Return the [X, Y] coordinate for the center point of the cell that contains the specified text.  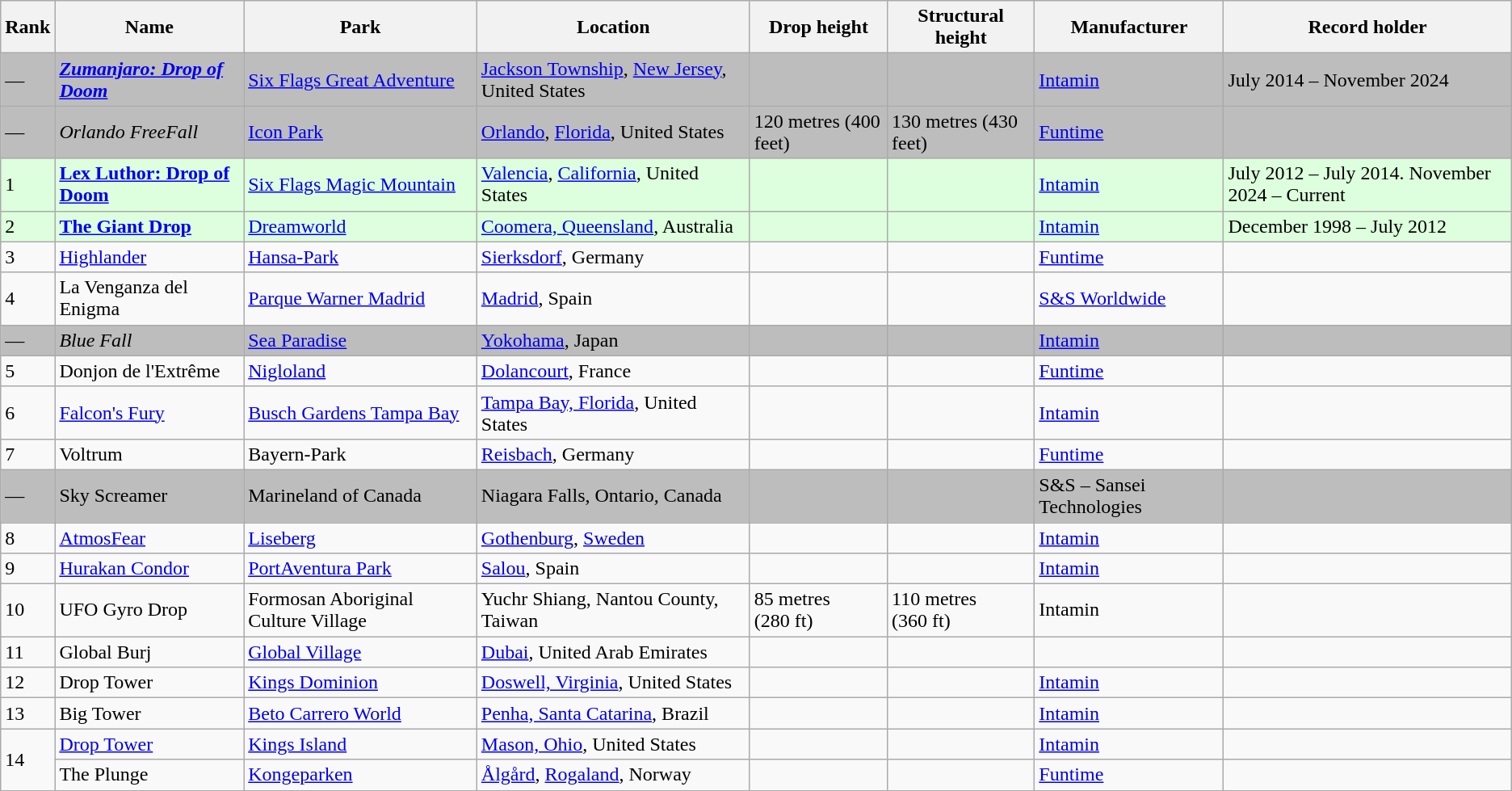
Parque Warner Madrid [360, 299]
Blue Fall [149, 340]
Zumanjaro: Drop of Doom [149, 79]
10 [27, 611]
Doswell, Virginia, United States [613, 683]
5 [27, 371]
The Giant Drop [149, 226]
Salou, Spain [613, 569]
Valencia, California, United States [613, 184]
6 [27, 412]
Orlando, Florida, United States [613, 133]
PortAventura Park [360, 569]
Nigloland [360, 371]
July 2012 – July 2014. November 2024 – Current [1367, 184]
S&S – Sansei Technologies [1129, 496]
Kongeparken [360, 775]
130 metres (430 feet) [961, 133]
9 [27, 569]
UFO Gyro Drop [149, 611]
Penha, Santa Catarina, Brazil [613, 713]
Gothenburg, Sweden [613, 537]
Busch Gardens Tampa Bay [360, 412]
13 [27, 713]
Lex Luthor: Drop of Doom [149, 184]
Location [613, 27]
7 [27, 454]
1 [27, 184]
Jackson Township, New Jersey, United States [613, 79]
Coomera, Queensland, Australia [613, 226]
Highlander [149, 257]
Icon Park [360, 133]
Drop height [818, 27]
Sky Screamer [149, 496]
Voltrum [149, 454]
Global Burj [149, 652]
Rank [27, 27]
Yuchr Shiang, Nantou County, Taiwan [613, 611]
Formosan Aboriginal Culture Village [360, 611]
85 metres (280 ft) [818, 611]
3 [27, 257]
La Venganza del Enigma [149, 299]
8 [27, 537]
Six Flags Great Adventure [360, 79]
Reisbach, Germany [613, 454]
Liseberg [360, 537]
Sierksdorf, Germany [613, 257]
2 [27, 226]
Beto Carrero World [360, 713]
11 [27, 652]
December 1998 – July 2012 [1367, 226]
Niagara Falls, Ontario, Canada [613, 496]
Tampa Bay, Florida, United States [613, 412]
Madrid, Spain [613, 299]
14 [27, 759]
July 2014 – November 2024 [1367, 79]
Dolancourt, France [613, 371]
Sea Paradise [360, 340]
4 [27, 299]
Six Flags Magic Mountain [360, 184]
Kings Dominion [360, 683]
Donjon de l'Extrême [149, 371]
Structural height [961, 27]
Mason, Ohio, United States [613, 744]
Name [149, 27]
Ålgård, Rogaland, Norway [613, 775]
Hansa-Park [360, 257]
Big Tower [149, 713]
The Plunge [149, 775]
Manufacturer [1129, 27]
Hurakan Condor [149, 569]
Kings Island [360, 744]
120 metres (400 feet) [818, 133]
Marineland of Canada [360, 496]
12 [27, 683]
Bayern-Park [360, 454]
Orlando FreeFall [149, 133]
Falcon's Fury [149, 412]
Record holder [1367, 27]
S&S Worldwide [1129, 299]
Park [360, 27]
Dubai, United Arab Emirates [613, 652]
AtmosFear [149, 537]
Yokohama, Japan [613, 340]
110 metres(360 ft) [961, 611]
Dreamworld [360, 226]
Global Village [360, 652]
